From the cell containing the given text, extract its center point as [X, Y] coordinate. 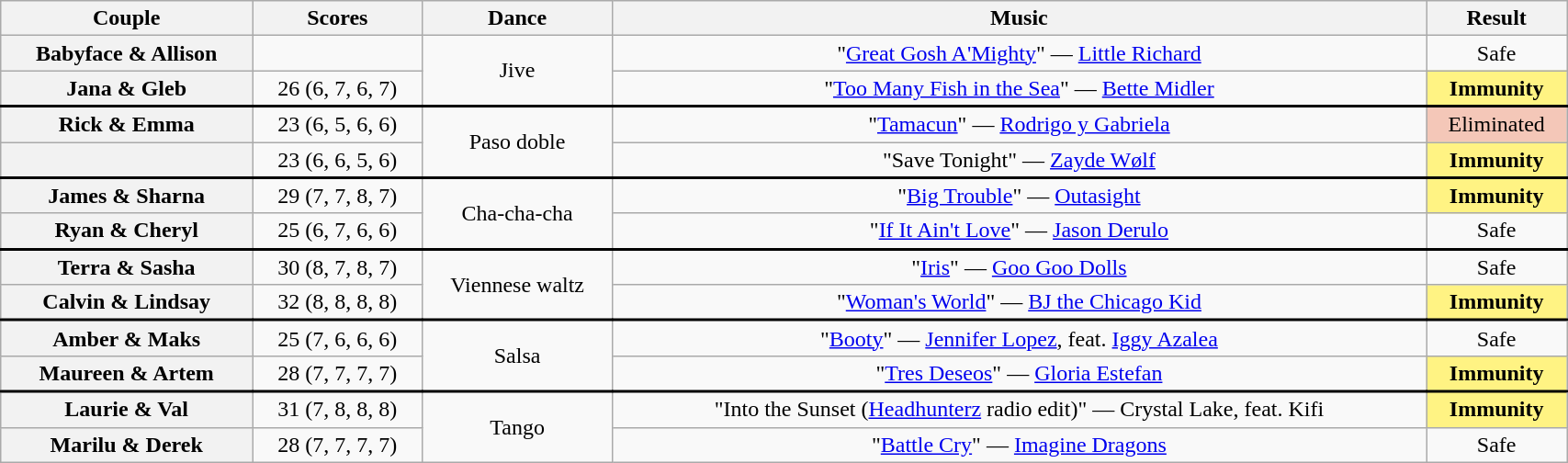
James & Sharna [127, 195]
23 (6, 5, 6, 6) [338, 125]
"Tres Deseos" — Gloria Estefan [1019, 373]
"Save Tonight" — Zayde Wølf [1019, 160]
Cha-cha-cha [517, 213]
"Great Gosh A'Mighty" — Little Richard [1019, 53]
29 (7, 7, 8, 7) [338, 195]
Viennese waltz [517, 285]
Terra & Sasha [127, 266]
"Battle Cry" — Imagine Dragons [1019, 445]
Babyface & Allison [127, 53]
Amber & Maks [127, 338]
Scores [338, 18]
Jive [517, 72]
Calvin & Lindsay [127, 303]
Salsa [517, 356]
Dance [517, 18]
23 (6, 6, 5, 6) [338, 160]
25 (7, 6, 6, 6) [338, 338]
Eliminated [1497, 125]
"Too Many Fish in the Sea" — Bette Midler [1019, 88]
"Booty" — Jennifer Lopez, feat. Iggy Azalea [1019, 338]
Result [1497, 18]
32 (8, 8, 8, 8) [338, 303]
31 (7, 8, 8, 8) [338, 410]
"Tamacun" — Rodrigo y Gabriela [1019, 125]
Ryan & Cheryl [127, 231]
"Woman's World" — BJ the Chicago Kid [1019, 303]
"If It Ain't Love" — Jason Derulo [1019, 231]
Rick & Emma [127, 125]
Music [1019, 18]
"Into the Sunset (Headhunterz radio edit)" — Crystal Lake, feat. Kifi [1019, 410]
Jana & Gleb [127, 88]
Tango [517, 426]
25 (6, 7, 6, 6) [338, 231]
"Iris" — Goo Goo Dolls [1019, 266]
30 (8, 7, 8, 7) [338, 266]
Marilu & Derek [127, 445]
26 (6, 7, 6, 7) [338, 88]
Maureen & Artem [127, 373]
"Big Trouble" — Outasight [1019, 195]
Paso doble [517, 142]
Couple [127, 18]
Laurie & Val [127, 410]
